Extract the (x, y) coordinate from the center of the cell holding the provided text.  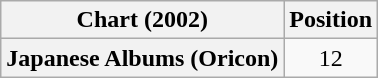
12 (331, 58)
Japanese Albums (Oricon) (142, 58)
Chart (2002) (142, 20)
Position (331, 20)
